Extract the [x, y] coordinate from the center of the cell holding the provided text.  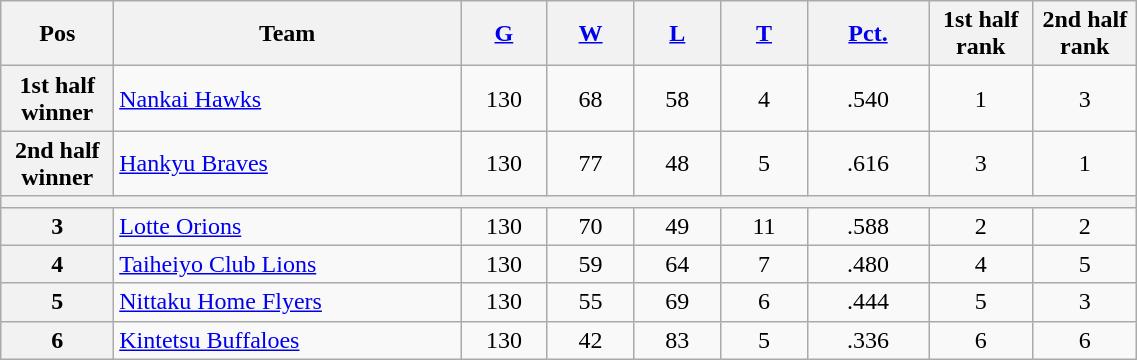
2nd half rank [1085, 34]
68 [590, 98]
Taiheiyo Club Lions [288, 264]
Pos [58, 34]
.588 [868, 226]
1st half winner [58, 98]
58 [678, 98]
.336 [868, 340]
59 [590, 264]
Pct. [868, 34]
L [678, 34]
Lotte Orions [288, 226]
.616 [868, 164]
.480 [868, 264]
55 [590, 302]
W [590, 34]
64 [678, 264]
49 [678, 226]
1st half rank [981, 34]
Kintetsu Buffaloes [288, 340]
Nankai Hawks [288, 98]
.444 [868, 302]
.540 [868, 98]
11 [764, 226]
G [504, 34]
83 [678, 340]
48 [678, 164]
Nittaku Home Flyers [288, 302]
Team [288, 34]
69 [678, 302]
77 [590, 164]
Hankyu Braves [288, 164]
7 [764, 264]
70 [590, 226]
2nd half winner [58, 164]
T [764, 34]
42 [590, 340]
